For the text-containing cell, return its midpoint in (x, y) coordinate format. 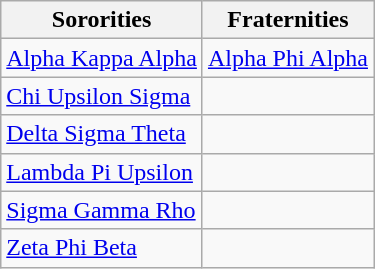
Alpha Phi Alpha (288, 58)
Sororities (102, 20)
Sigma Gamma Rho (102, 210)
Fraternities (288, 20)
Alpha Kappa Alpha (102, 58)
Delta Sigma Theta (102, 134)
Chi Upsilon Sigma (102, 96)
Zeta Phi Beta (102, 248)
Lambda Pi Upsilon (102, 172)
